Find where the given text appears and provide that cell's center as [x, y] coordinate. 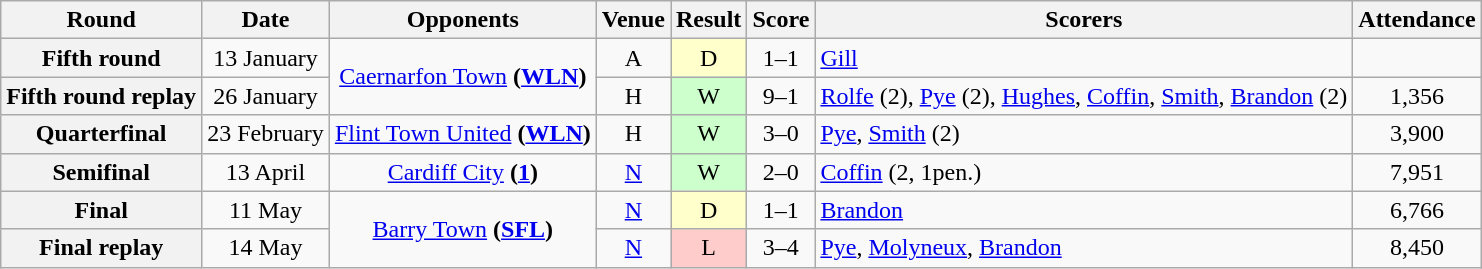
Rolfe (2), Pye (2), Hughes, Coffin, Smith, Brandon (2) [1084, 96]
13 January [266, 58]
9–1 [781, 96]
Fifth round replay [102, 96]
Final [102, 210]
3–0 [781, 134]
Score [781, 20]
Venue [633, 20]
Caernarfon Town (WLN) [462, 77]
1,356 [1417, 96]
23 February [266, 134]
Brandon [1084, 210]
13 April [266, 172]
8,450 [1417, 248]
Fifth round [102, 58]
3–4 [781, 248]
26 January [266, 96]
3,900 [1417, 134]
Pye, Molyneux, Brandon [1084, 248]
Semifinal [102, 172]
Opponents [462, 20]
Barry Town (SFL) [462, 229]
Quarterfinal [102, 134]
L [708, 248]
Round [102, 20]
Coffin (2, 1pen.) [1084, 172]
7,951 [1417, 172]
14 May [266, 248]
Flint Town United (WLN) [462, 134]
Pye, Smith (2) [1084, 134]
Result [708, 20]
Final replay [102, 248]
Gill [1084, 58]
A [633, 58]
11 May [266, 210]
Cardiff City (1) [462, 172]
Date [266, 20]
6,766 [1417, 210]
2–0 [781, 172]
Attendance [1417, 20]
Scorers [1084, 20]
